Return the [x, y] coordinate for the center point of the cell that contains the specified text.  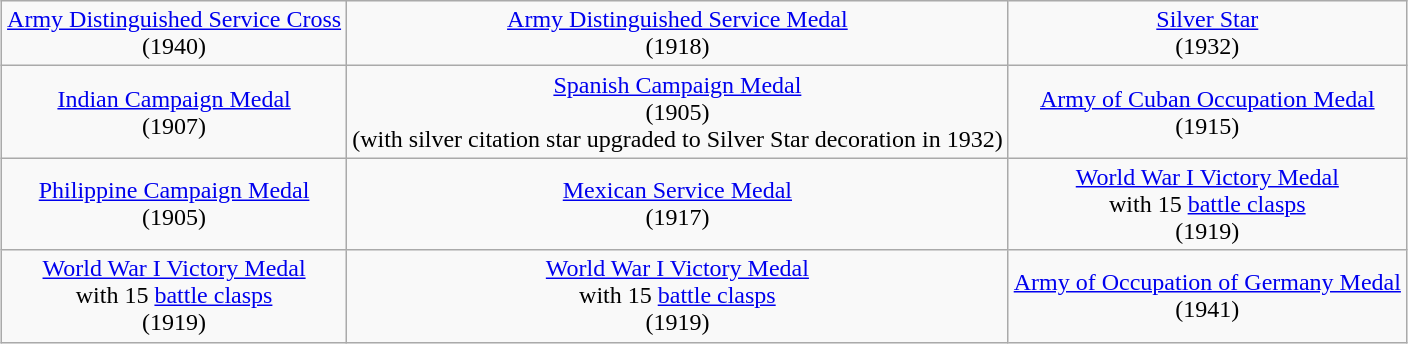
Army of Occupation of Germany Medal (1941) [1207, 296]
Silver Star (1932) [1207, 34]
Army Distinguished Service Cross (1940) [174, 34]
Indian Campaign Medal (1907) [174, 112]
Army of Cuban Occupation Medal (1915) [1207, 112]
Philippine Campaign Medal (1905) [174, 204]
Mexican Service Medal (1917) [678, 204]
Army Distinguished Service Medal (1918) [678, 34]
Spanish Campaign Medal (1905)(with silver citation star upgraded to Silver Star decoration in 1932) [678, 112]
